Determine the [X, Y] coordinate at the center of the cell enclosing the given text.  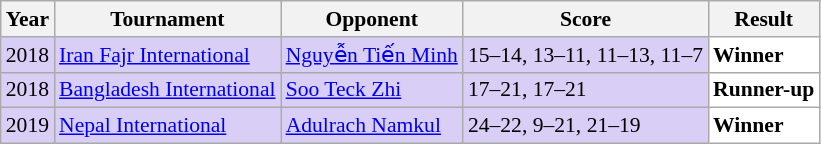
15–14, 13–11, 11–13, 11–7 [586, 55]
2019 [28, 126]
Result [764, 19]
Score [586, 19]
Adulrach Namkul [372, 126]
Nguyễn Tiến Minh [372, 55]
Tournament [168, 19]
Year [28, 19]
17–21, 17–21 [586, 90]
Opponent [372, 19]
Soo Teck Zhi [372, 90]
24–22, 9–21, 21–19 [586, 126]
Bangladesh International [168, 90]
Nepal International [168, 126]
Runner-up [764, 90]
Iran Fajr International [168, 55]
